Detect which cell encompasses the target text, then output its (X, Y) center coordinate. 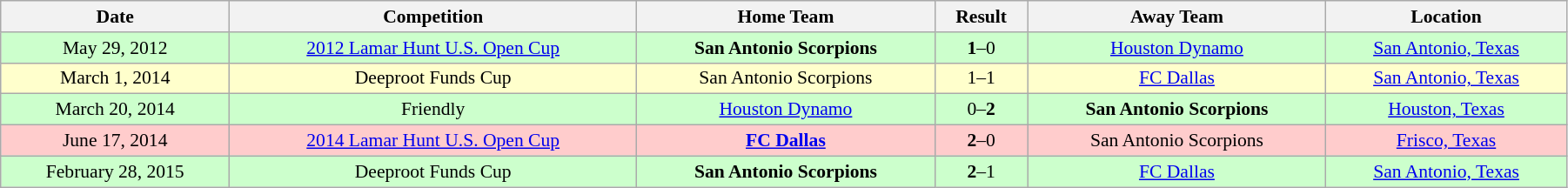
Location (1446, 17)
Home Team (786, 17)
1–1 (982, 78)
Away Team (1176, 17)
2014 Lamar Hunt U.S. Open Cup (433, 141)
Frisco, Texas (1446, 141)
Friendly (433, 110)
February 28, 2015 (115, 171)
1–0 (982, 48)
May 29, 2012 (115, 48)
Result (982, 17)
Competition (433, 17)
2–0 (982, 141)
2012 Lamar Hunt U.S. Open Cup (433, 48)
0–2 (982, 110)
Houston, Texas (1446, 110)
Date (115, 17)
March 1, 2014 (115, 78)
2–1 (982, 171)
March 20, 2014 (115, 110)
June 17, 2014 (115, 141)
